Identify which cell holds the provided text, then report its (X, Y) central coordinate. 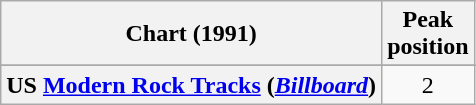
US Modern Rock Tracks (Billboard) (192, 85)
Peakposition (428, 34)
Chart (1991) (192, 34)
2 (428, 85)
